Find where the given text appears and provide that cell's center as [X, Y] coordinate. 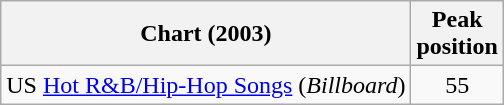
Peakposition [457, 34]
55 [457, 85]
US Hot R&B/Hip-Hop Songs (Billboard) [206, 85]
Chart (2003) [206, 34]
